For the text-containing cell, return its midpoint in (x, y) coordinate format. 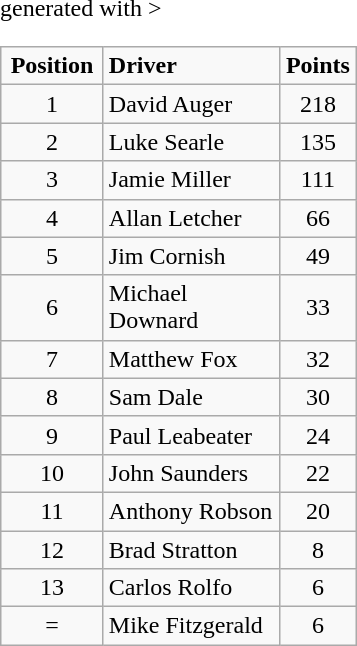
10 (52, 473)
3 (52, 180)
5 (52, 256)
Paul Leabeater (191, 435)
Allan Letcher (191, 218)
Mike Fitzgerald (191, 626)
Driver (191, 66)
Position (52, 66)
33 (318, 308)
Carlos Rolfo (191, 588)
7 (52, 359)
135 (318, 142)
11 (52, 511)
66 (318, 218)
Luke Searle (191, 142)
32 (318, 359)
Points (318, 66)
20 (318, 511)
4 (52, 218)
John Saunders (191, 473)
Matthew Fox (191, 359)
218 (318, 104)
111 (318, 180)
Jim Cornish (191, 256)
2 (52, 142)
Brad Stratton (191, 549)
1 (52, 104)
= (52, 626)
22 (318, 473)
David Auger (191, 104)
Jamie Miller (191, 180)
13 (52, 588)
49 (318, 256)
9 (52, 435)
30 (318, 397)
Sam Dale (191, 397)
Michael Downard (191, 308)
Anthony Robson (191, 511)
24 (318, 435)
12 (52, 549)
